From the cell containing the given text, extract its center point as (x, y) coordinate. 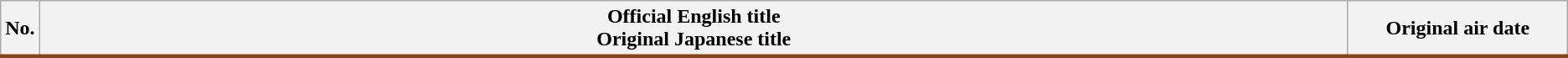
Original air date (1457, 29)
No. (20, 29)
Official English title Original Japanese title (694, 29)
